Determine the (X, Y) coordinate at the center of the cell enclosing the given text.  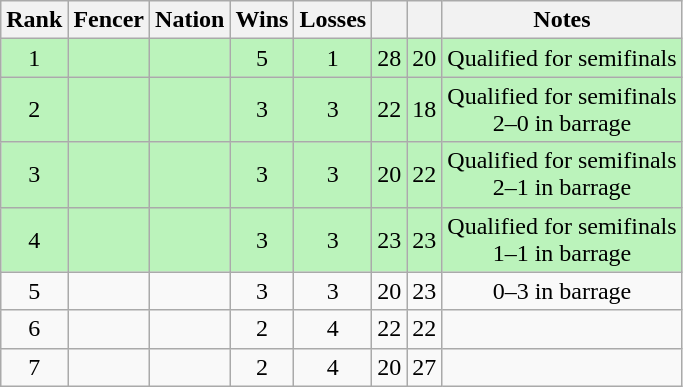
Notes (562, 20)
Qualified for semifinals2–0 in barrage (562, 110)
28 (390, 58)
Fencer (109, 20)
7 (34, 367)
Qualified for semifinals (562, 58)
6 (34, 329)
Nation (190, 20)
18 (424, 110)
Rank (34, 20)
Qualified for semifinals2–1 in barrage (562, 174)
Losses (333, 20)
Qualified for semifinals1–1 in barrage (562, 240)
0–3 in barrage (562, 291)
27 (424, 367)
Wins (262, 20)
